Provide the (x, y) coordinate of the cell's center where the given text is located.  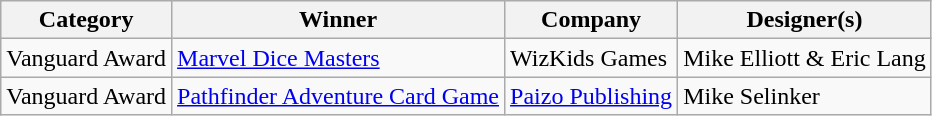
Category (86, 20)
Pathfinder Adventure Card Game (338, 96)
Mike Selinker (805, 96)
Marvel Dice Masters (338, 58)
WizKids Games (592, 58)
Paizo Publishing (592, 96)
Company (592, 20)
Designer(s) (805, 20)
Mike Elliott & Eric Lang (805, 58)
Winner (338, 20)
